Pinpoint the cell where the given text exists, returning its (X, Y) midpoint coordinate. 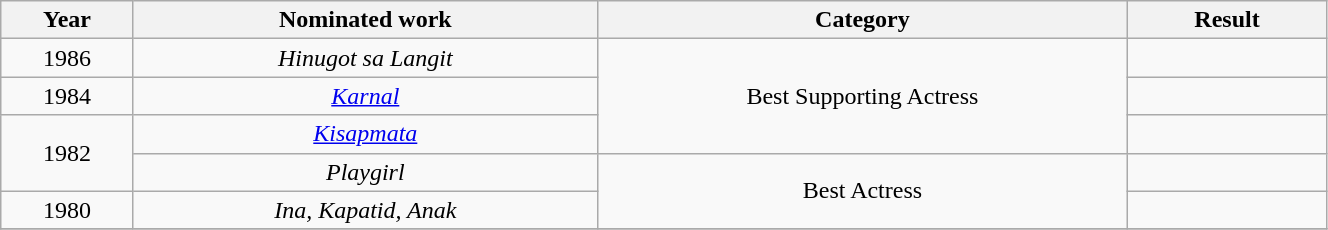
Ina, Kapatid, Anak (365, 210)
Best Supporting Actress (862, 96)
1984 (68, 96)
1982 (68, 153)
Result (1228, 20)
Hinugot sa Langit (365, 58)
Karnal (365, 96)
Nominated work (365, 20)
1980 (68, 210)
Category (862, 20)
Kisapmata (365, 134)
Best Actress (862, 191)
Playgirl (365, 172)
1986 (68, 58)
Year (68, 20)
